Detect which cell encompasses the target text, then output its [X, Y] center coordinate. 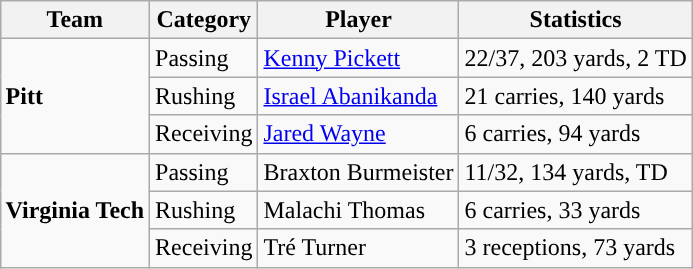
6 carries, 94 yards [576, 134]
22/37, 203 yards, 2 TD [576, 58]
Tré Turner [358, 248]
3 receptions, 73 yards [576, 248]
Team [75, 20]
Statistics [576, 20]
Pitt [75, 96]
Malachi Thomas [358, 210]
Kenny Pickett [358, 58]
21 carries, 140 yards [576, 96]
11/32, 134 yards, TD [576, 172]
Category [204, 20]
Player [358, 20]
Virginia Tech [75, 210]
6 carries, 33 yards [576, 210]
Jared Wayne [358, 134]
Israel Abanikanda [358, 96]
Braxton Burmeister [358, 172]
